Pinpoint the cell where the given text exists, returning its (X, Y) midpoint coordinate. 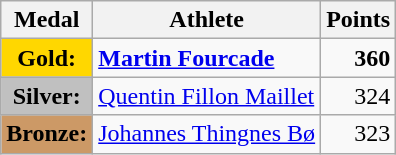
360 (358, 58)
Johannes Thingnes Bø (207, 134)
Gold: (47, 58)
Bronze: (47, 134)
Medal (47, 20)
Silver: (47, 96)
Points (358, 20)
Martin Fourcade (207, 58)
323 (358, 134)
Quentin Fillon Maillet (207, 96)
Athlete (207, 20)
324 (358, 96)
